Detect which cell encompasses the target text, then output its (X, Y) center coordinate. 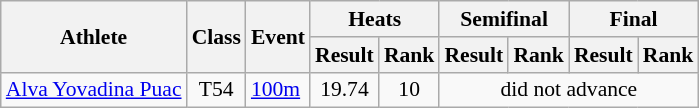
10 (410, 90)
Event (278, 36)
100m (278, 90)
did not advance (568, 90)
19.74 (344, 90)
Class (216, 36)
Alva Yovadina Puac (94, 90)
Semifinal (504, 19)
Heats (374, 19)
Final (634, 19)
Athlete (94, 36)
T54 (216, 90)
